Provide the [x, y] coordinate of the cell's center where the given text is located.  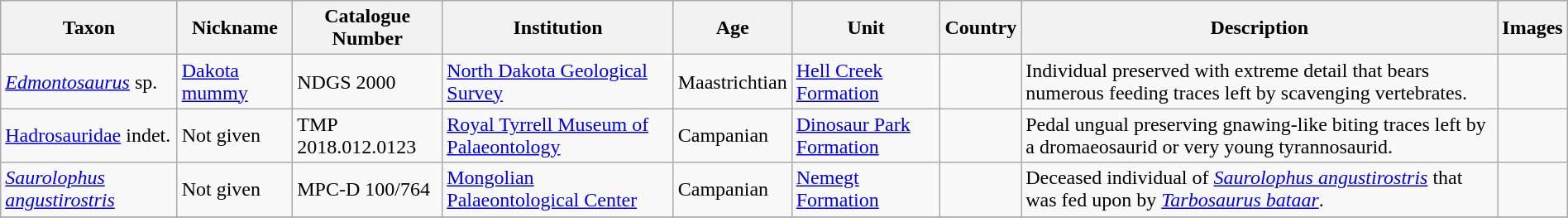
Dakota mummy [235, 81]
Edmontosaurus sp. [89, 81]
Maastrichtian [733, 81]
Mongolian Palaeontological Center [557, 189]
North Dakota Geological Survey [557, 81]
Images [1532, 28]
Royal Tyrrell Museum of Palaeontology [557, 136]
Catalogue Number [367, 28]
Taxon [89, 28]
Age [733, 28]
Country [981, 28]
Unit [866, 28]
Hell Creek Formation [866, 81]
Pedal ungual preserving gnawing-like biting traces left by a dromaeosaurid or very young tyrannosaurid. [1260, 136]
Dinosaur Park Formation [866, 136]
Nemegt Formation [866, 189]
MPC-D 100/764 [367, 189]
NDGS 2000 [367, 81]
TMP 2018.012.0123 [367, 136]
Institution [557, 28]
Deceased individual of Saurolophus angustirostris that was fed upon by Tarbosaurus bataar. [1260, 189]
Nickname [235, 28]
Description [1260, 28]
Hadrosauridae indet. [89, 136]
Individual preserved with extreme detail that bears numerous feeding traces left by scavenging vertebrates. [1260, 81]
Saurolophus angustirostris [89, 189]
